Locate the cell with the specified text and output its [X, Y] center coordinate. 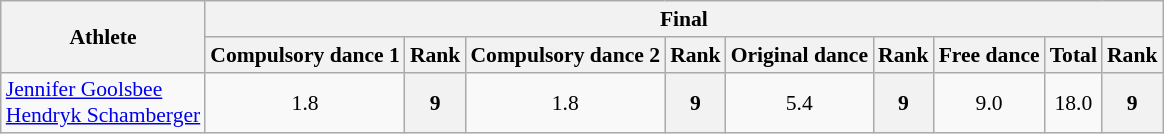
9.0 [990, 102]
Compulsory dance 1 [305, 55]
Original dance [800, 55]
18.0 [1074, 102]
5.4 [800, 102]
Free dance [990, 55]
Final [684, 19]
Compulsory dance 2 [565, 55]
Total [1074, 55]
Athlete [104, 36]
Jennifer GoolsbeeHendryk Schamberger [104, 102]
